Scan for the cell matching the given text and deliver its [X, Y] coordinate at center. 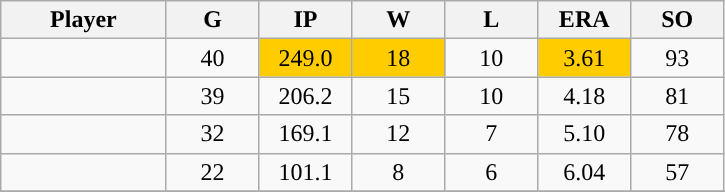
249.0 [306, 58]
12 [398, 134]
169.1 [306, 134]
3.61 [584, 58]
101.1 [306, 172]
81 [678, 96]
5.10 [584, 134]
93 [678, 58]
39 [212, 96]
57 [678, 172]
32 [212, 134]
206.2 [306, 96]
22 [212, 172]
IP [306, 20]
15 [398, 96]
SO [678, 20]
W [398, 20]
L [492, 20]
Player [84, 20]
8 [398, 172]
78 [678, 134]
4.18 [584, 96]
G [212, 20]
6.04 [584, 172]
40 [212, 58]
ERA [584, 20]
18 [398, 58]
6 [492, 172]
7 [492, 134]
